From the cell containing the given text, extract its center point as (X, Y) coordinate. 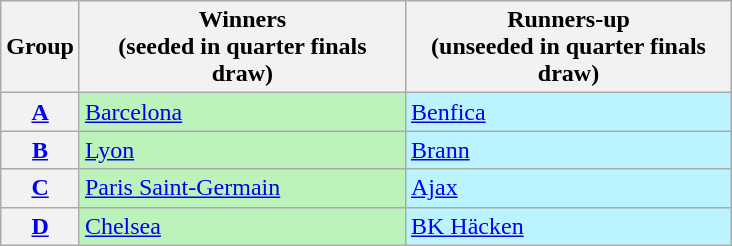
BK Häcken (568, 226)
C (40, 188)
Paris Saint-Germain (242, 188)
Chelsea (242, 226)
Group (40, 47)
Lyon (242, 150)
Brann (568, 150)
Barcelona (242, 112)
A (40, 112)
D (40, 226)
B (40, 150)
Ajax (568, 188)
Benfica (568, 112)
Runners-up(unseeded in quarter finals draw) (568, 47)
Winners(seeded in quarter finals draw) (242, 47)
